Output the (X, Y) coordinate of the center of the cell containing the given text.  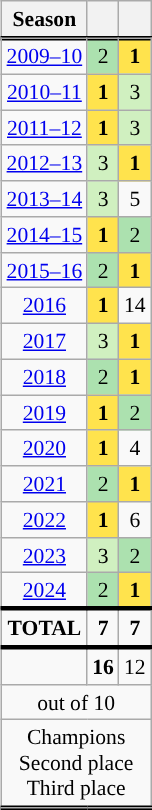
2012–13 (45, 163)
2015–16 (45, 270)
2017 (45, 341)
out of 10 (76, 702)
2014–15 (45, 235)
2018 (45, 377)
12 (135, 666)
2009–10 (45, 56)
2010–11 (45, 92)
2011–12 (45, 128)
5 (135, 199)
2020 (45, 448)
TOTAL (45, 628)
2022 (45, 520)
2019 (45, 413)
2021 (45, 484)
4 (135, 448)
Season (45, 20)
Champions Second place Third place (76, 764)
16 (103, 666)
2013–14 (45, 199)
14 (135, 306)
2016 (45, 306)
2024 (45, 591)
2023 (45, 555)
6 (135, 520)
